Output the [X, Y] coordinate of the center of the cell containing the given text.  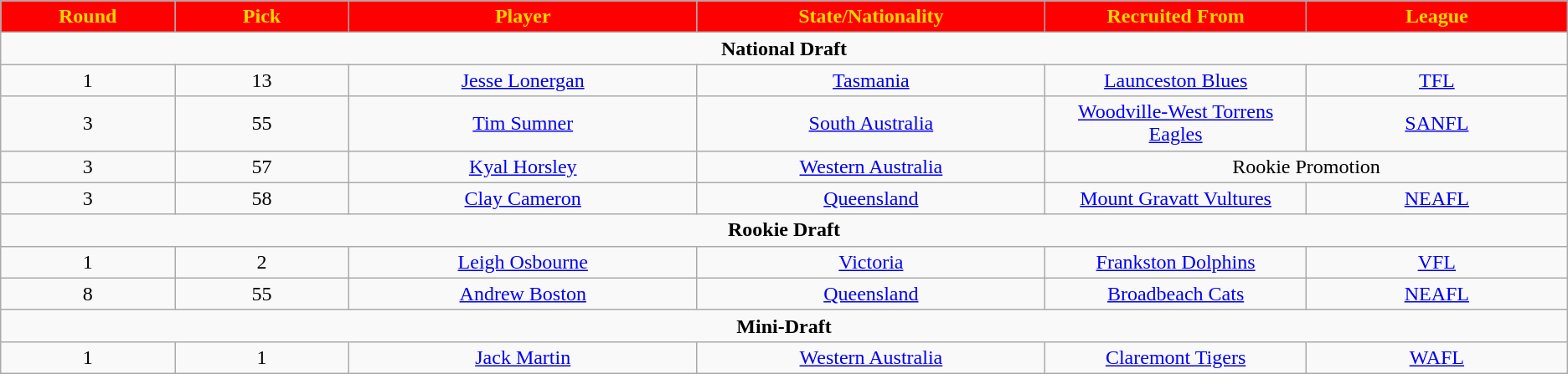
Claremont Tigers [1176, 357]
Andrew Boston [523, 294]
Mount Gravatt Vultures [1176, 198]
TFL [1436, 80]
Frankston Dolphins [1176, 262]
League [1436, 17]
Recruited From [1176, 17]
Tim Sumner [523, 124]
Player [523, 17]
Jesse Lonergan [523, 80]
Kyal Horsley [523, 167]
Woodville-West Torrens Eagles [1176, 124]
13 [262, 80]
Pick [262, 17]
Round [88, 17]
Clay Cameron [523, 198]
58 [262, 198]
Rookie Promotion [1307, 167]
Victoria [871, 262]
Rookie Draft [784, 230]
WAFL [1436, 357]
Launceston Blues [1176, 80]
Jack Martin [523, 357]
Tasmania [871, 80]
South Australia [871, 124]
VFL [1436, 262]
57 [262, 167]
Leigh Osbourne [523, 262]
8 [88, 294]
National Draft [784, 49]
Broadbeach Cats [1176, 294]
State/Nationality [871, 17]
2 [262, 262]
Mini-Draft [784, 325]
SANFL [1436, 124]
